Extract the (x, y) coordinate from the center of the cell holding the provided text.  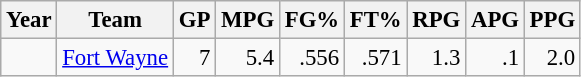
7 (194, 58)
1.3 (436, 58)
FT% (376, 20)
FG% (312, 20)
.556 (312, 58)
Team (116, 20)
PPG (552, 20)
.1 (496, 58)
5.4 (248, 58)
Fort Wayne (116, 58)
RPG (436, 20)
2.0 (552, 58)
APG (496, 20)
MPG (248, 20)
.571 (376, 58)
GP (194, 20)
Year (29, 20)
